Locate the cell with the specified text and output its [x, y] center coordinate. 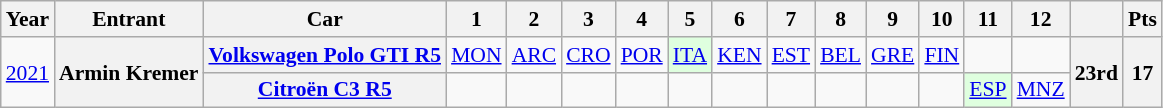
9 [892, 19]
POR [642, 55]
4 [642, 19]
Volkswagen Polo GTI R5 [324, 55]
ITA [690, 55]
BEL [840, 55]
2021 [28, 72]
CRO [588, 55]
Car [324, 19]
EST [792, 55]
FIN [942, 55]
11 [988, 19]
17 [1142, 72]
MNZ [1041, 90]
12 [1041, 19]
10 [942, 19]
23rd [1096, 72]
ARC [534, 55]
3 [588, 19]
8 [840, 19]
MON [476, 55]
2 [534, 19]
Year [28, 19]
Armin Kremer [128, 72]
7 [792, 19]
ESP [988, 90]
Citroën C3 R5 [324, 90]
KEN [739, 55]
1 [476, 19]
6 [739, 19]
Entrant [128, 19]
Pts [1142, 19]
5 [690, 19]
GRE [892, 55]
